Extract the [x, y] coordinate from the center of the cell holding the provided text.  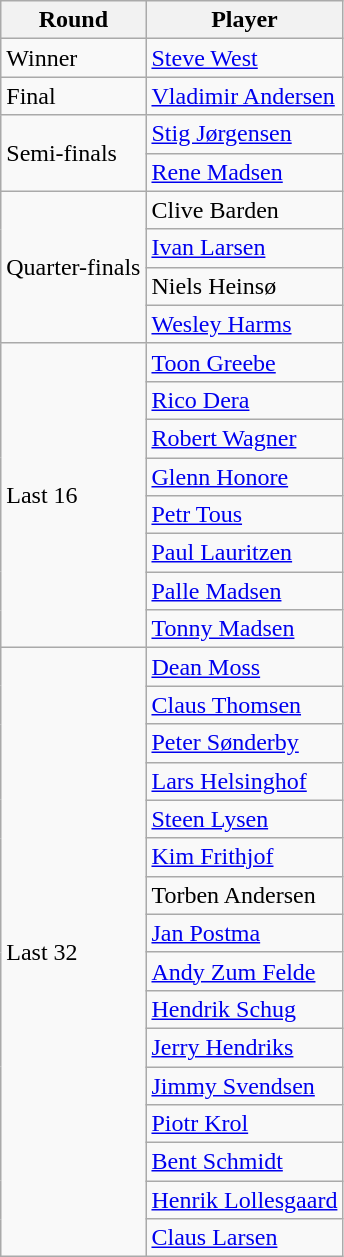
Bent Schmidt [244, 1162]
Peter Sønderby [244, 743]
Player [244, 20]
Steve West [244, 58]
Glenn Honore [244, 477]
Andy Zum Felde [244, 971]
Petr Tous [244, 515]
Jerry Hendriks [244, 1047]
Niels Heinsø [244, 286]
Clive Barden [244, 210]
Ivan Larsen [244, 248]
Vladimir Andersen [244, 96]
Kim Frithjof [244, 857]
Semi-finals [74, 153]
Steen Lysen [244, 819]
Claus Thomsen [244, 705]
Lars Helsinghof [244, 781]
Tonny Madsen [244, 629]
Robert Wagner [244, 438]
Torben Andersen [244, 895]
Piotr Krol [244, 1124]
Palle Madsen [244, 591]
Dean Moss [244, 667]
Last 16 [74, 495]
Rico Dera [244, 400]
Henrik Lollesgaard [244, 1200]
Paul Lauritzen [244, 553]
Jan Postma [244, 933]
Round [74, 20]
Rene Madsen [244, 172]
Stig Jørgensen [244, 134]
Quarter-finals [74, 267]
Last 32 [74, 952]
Final [74, 96]
Claus Larsen [244, 1238]
Hendrik Schug [244, 1009]
Jimmy Svendsen [244, 1085]
Winner [74, 58]
Wesley Harms [244, 324]
Toon Greebe [244, 362]
